From the cell containing the given text, extract its center point as [x, y] coordinate. 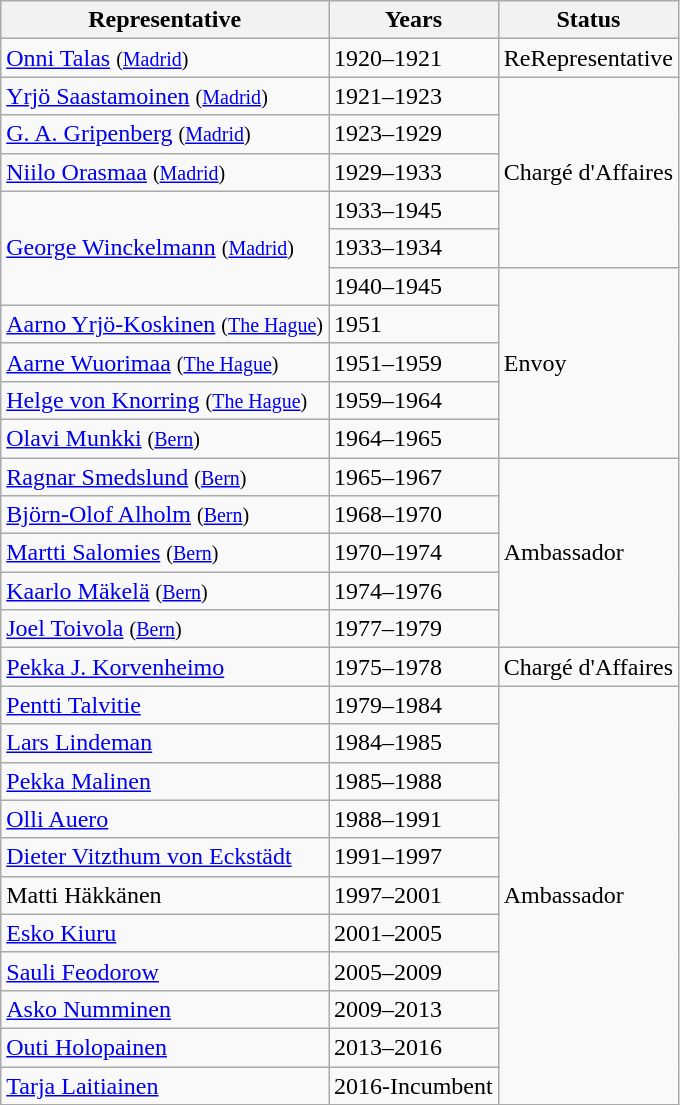
George Winckelmann (Madrid) [165, 248]
1985–1988 [413, 781]
Aarne Wuorimaa (The Hague) [165, 362]
Pentti Talvitie [165, 705]
1923–1929 [413, 134]
Status [588, 20]
Tarja Laitiainen [165, 1085]
Esko Kiuru [165, 933]
1964–1965 [413, 438]
Kaarlo Mäkelä (Bern) [165, 591]
1965–1967 [413, 477]
2001–2005 [413, 933]
1921–1923 [413, 96]
1951 [413, 324]
Olli Auero [165, 819]
1929–1933 [413, 172]
Niilo Orasmaa (Madrid) [165, 172]
2016-Incumbent [413, 1085]
Pekka Malinen [165, 781]
1979–1984 [413, 705]
1988–1991 [413, 819]
Ragnar Smedslund (Bern) [165, 477]
1984–1985 [413, 743]
Onni Talas (Madrid) [165, 58]
Outi Holopainen [165, 1047]
G. A. Gripenberg (Madrid) [165, 134]
1951–1959 [413, 362]
1959–1964 [413, 400]
1968–1970 [413, 515]
2013–2016 [413, 1047]
Matti Häkkänen [165, 895]
Björn-Olof Alholm (Bern) [165, 515]
ReRepresentative [588, 58]
Representative [165, 20]
1997–2001 [413, 895]
2005–2009 [413, 971]
1920–1921 [413, 58]
Yrjö Saastamoinen (Madrid) [165, 96]
Asko Numminen [165, 1009]
Pekka J. Korvenheimo [165, 667]
1977–1979 [413, 629]
Lars Lindeman [165, 743]
Martti Salomies (Bern) [165, 553]
Joel Toivola (Bern) [165, 629]
1933–1934 [413, 248]
Envoy [588, 362]
Sauli Feodorow [165, 971]
Dieter Vitzthum von Eckstädt [165, 857]
1991–1997 [413, 857]
Years [413, 20]
1975–1978 [413, 667]
Helge von Knorring (The Hague) [165, 400]
Olavi Munkki (Bern) [165, 438]
1940–1945 [413, 286]
Aarno Yrjö-Koskinen (The Hague) [165, 324]
2009–2013 [413, 1009]
1974–1976 [413, 591]
1970–1974 [413, 553]
1933–1945 [413, 210]
